Search for the cell housing the specified text and yield its [X, Y] center coordinate. 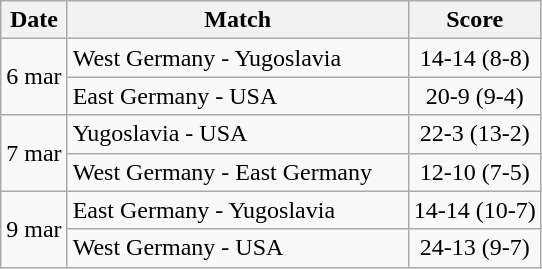
Match [238, 20]
20-9 (9-4) [474, 96]
24-13 (9-7) [474, 248]
West Germany - East Germany [238, 172]
West Germany - Yugoslavia [238, 58]
14-14 (10-7) [474, 210]
Score [474, 20]
9 mar [34, 229]
East Germany - Yugoslavia [238, 210]
22-3 (13-2) [474, 134]
12-10 (7-5) [474, 172]
Date [34, 20]
7 mar [34, 153]
East Germany - USA [238, 96]
West Germany - USA [238, 248]
Yugoslavia - USA [238, 134]
14-14 (8-8) [474, 58]
6 mar [34, 77]
